Locate the cell with the specified text and output its [X, Y] center coordinate. 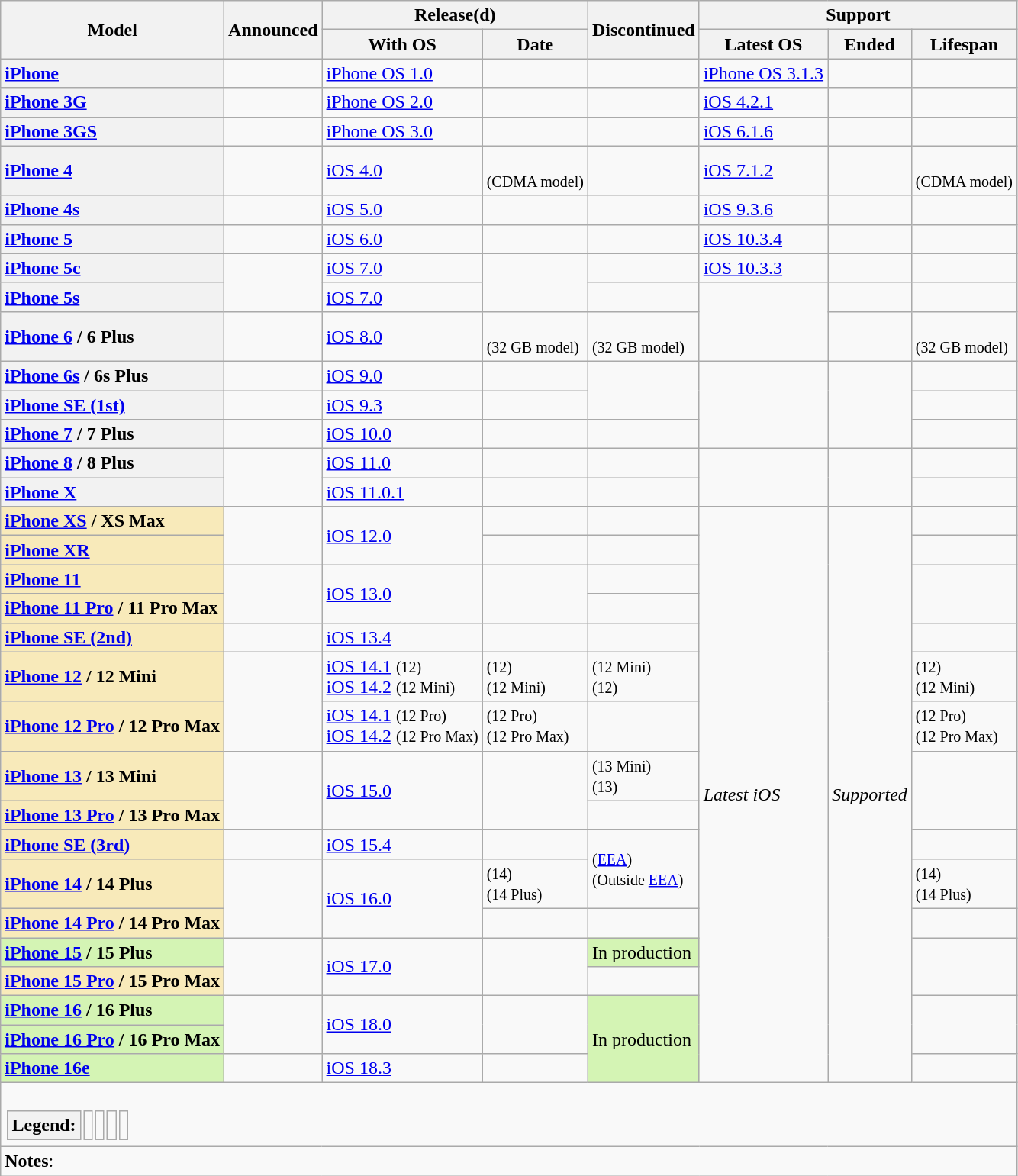
iPhone OS 1.0 [402, 73]
iPhone SE (2nd) [113, 637]
Supported [870, 795]
iPhone 4 [113, 171]
Release(d) [455, 15]
iOS 11.0 [402, 463]
iPhone 15 Pro / 15 Pro Max [113, 981]
Announced [273, 30]
iPhone 15 / 15 Plus [113, 952]
iOS 13.0 [402, 594]
iOS 10.3.4 [763, 239]
iPhone 11 [113, 579]
Support [858, 15]
iOS 10.3.3 [763, 268]
iOS 9.3 [402, 405]
iOS 4.2.1 [763, 102]
iOS 6.1.6 [763, 131]
iOS 15.0 [402, 791]
iPhone 16e [113, 1068]
iOS 16.0 [402, 897]
iOS 11.0.1 [402, 492]
iOS 10.0 [402, 434]
iPhone 7 / 7 Plus [113, 434]
iOS 8.0 [402, 336]
iPhone XR [113, 550]
Latest iOS [763, 795]
(12 Mini) (12) [643, 676]
iOS 4.0 [402, 171]
iPhone 14 Pro / 14 Pro Max [113, 923]
iOS 12.0 [402, 536]
iOS 6.0 [402, 239]
(13 Mini) (13) [643, 775]
iPhone 11 Pro / 11 Pro Max [113, 608]
Latest OS [763, 44]
iPhone 12 Pro / 12 Pro Max [113, 727]
iPhone 8 / 8 Plus [113, 463]
iPhone XS / XS Max [113, 521]
iPhone 3G [113, 102]
iPhone 5s [113, 297]
iOS 14.1 (12 Pro)iOS 14.2 (12 Pro Max) [402, 727]
iPhone [113, 73]
iOS 9.3.6 [763, 210]
iPhone OS 3.0 [402, 131]
iPhone SE (3rd) [113, 844]
iPhone 14 / 14 Plus [113, 884]
(EEA) (Outside EEA) [643, 868]
Model [113, 30]
iOS 7.1.2 [763, 171]
Ended [870, 44]
Discontinued [643, 30]
iPhone 12 / 12 Mini [113, 676]
iPhone SE (1st) [113, 405]
iPhone 5 [113, 239]
iOS 14.1 (12)iOS 14.2 (12 Mini) [402, 676]
iOS 18.3 [402, 1068]
iPhone 16 / 16 Plus [113, 1010]
iPhone 3GS [113, 131]
iPhone 6 / 6 Plus [113, 336]
iOS 5.0 [402, 210]
iOS 9.0 [402, 375]
iPhone OS 3.1.3 [763, 73]
Lifespan [964, 44]
iPhone OS 2.0 [402, 102]
iOS 18.0 [402, 1025]
iPhone 6s / 6s Plus [113, 375]
iOS 17.0 [402, 966]
iPhone 5c [113, 268]
iPhone X [113, 492]
iOS 15.4 [402, 844]
iOS 13.4 [402, 637]
iPhone 4s [113, 210]
iPhone 13 Pro / 13 Pro Max [113, 815]
iPhone 13 / 13 Mini [113, 775]
iPhone 16 Pro / 16 Pro Max [113, 1039]
Notes: [509, 1161]
Date [535, 44]
With OS [402, 44]
